Capture the cell that displays the provided text and extract its (X, Y) central coordinate. 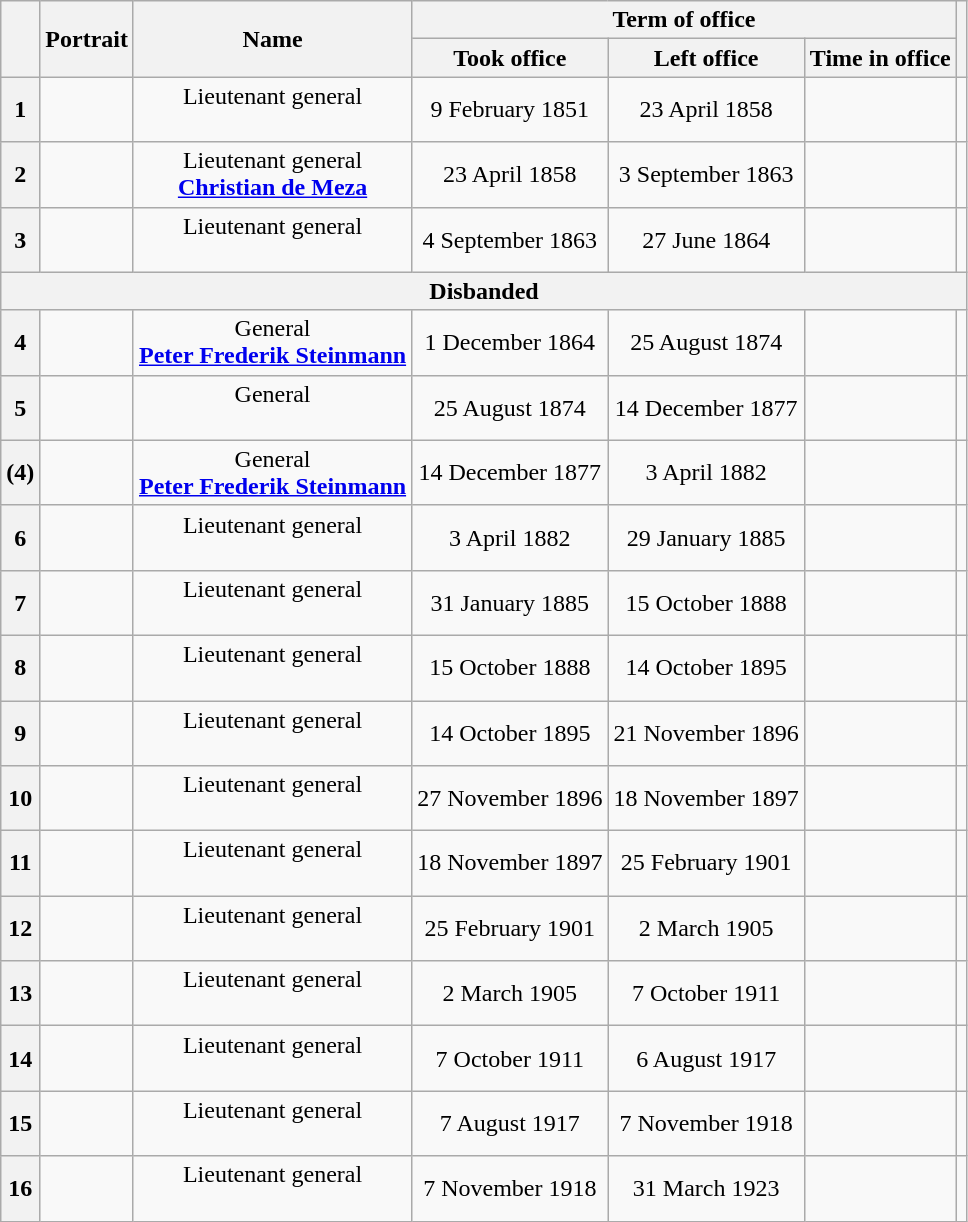
27 June 1864 (706, 240)
Name (272, 39)
Portrait (87, 39)
Time in office (880, 58)
11 (20, 864)
Took office (510, 58)
16 (20, 1188)
5 (20, 408)
Left office (706, 58)
31 January 1885 (510, 602)
8 (20, 668)
7 (20, 602)
Disbanded (484, 291)
1 December 1864 (510, 342)
14 (20, 1058)
1 (20, 110)
9 (20, 732)
9 February 1851 (510, 110)
10 (20, 798)
29 January 1885 (706, 538)
12 (20, 928)
13 (20, 994)
General (272, 408)
Term of office (684, 20)
4 September 1863 (510, 240)
3 (20, 240)
15 (20, 1124)
6 (20, 538)
7 August 1917 (510, 1124)
21 November 1896 (706, 732)
(4) (20, 472)
31 March 1923 (706, 1188)
6 August 1917 (706, 1058)
2 (20, 174)
27 November 1896 (510, 798)
3 September 1863 (706, 174)
4 (20, 342)
Lieutenant generalChristian de Meza (272, 174)
